Extract the (x, y) coordinate from the center of the cell holding the provided text.  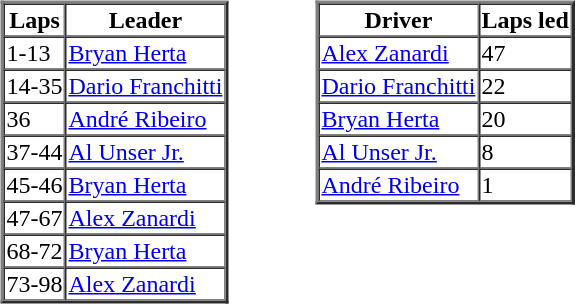
8 (524, 152)
47-67 (35, 218)
1 (524, 184)
14-35 (35, 86)
47 (524, 52)
36 (35, 118)
20 (524, 118)
Leader (145, 20)
Driver (398, 20)
Laps led (524, 20)
1-13 (35, 52)
45-46 (35, 184)
22 (524, 86)
37-44 (35, 152)
Laps (35, 20)
73-98 (35, 284)
68-72 (35, 250)
